Identify which cell holds the provided text, then report its [x, y] central coordinate. 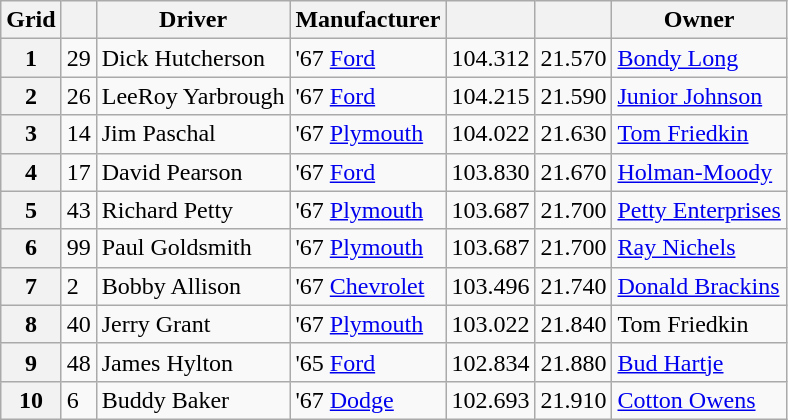
102.834 [490, 362]
'67 Chevrolet [368, 286]
'67 Dodge [368, 400]
40 [78, 324]
Holman-Moody [699, 172]
3 [31, 134]
21.570 [574, 58]
1 [31, 58]
8 [31, 324]
David Pearson [193, 172]
104.312 [490, 58]
Ray Nichels [699, 248]
Jim Paschal [193, 134]
Jerry Grant [193, 324]
21.670 [574, 172]
7 [31, 286]
Bobby Allison [193, 286]
21.880 [574, 362]
21.590 [574, 96]
Bud Hartje [699, 362]
Richard Petty [193, 210]
21.740 [574, 286]
9 [31, 362]
48 [78, 362]
21.630 [574, 134]
21.840 [574, 324]
Owner [699, 20]
99 [78, 248]
14 [78, 134]
29 [78, 58]
102.693 [490, 400]
Buddy Baker [193, 400]
4 [31, 172]
103.496 [490, 286]
43 [78, 210]
Driver [193, 20]
26 [78, 96]
Bondy Long [699, 58]
Manufacturer [368, 20]
21.910 [574, 400]
Grid [31, 20]
Petty Enterprises [699, 210]
104.022 [490, 134]
17 [78, 172]
103.022 [490, 324]
Junior Johnson [699, 96]
104.215 [490, 96]
Donald Brackins [699, 286]
Dick Hutcherson [193, 58]
10 [31, 400]
'65 Ford [368, 362]
Cotton Owens [699, 400]
103.830 [490, 172]
Paul Goldsmith [193, 248]
5 [31, 210]
James Hylton [193, 362]
LeeRoy Yarbrough [193, 96]
